Extract the [x, y] coordinate from the center of the cell holding the provided text.  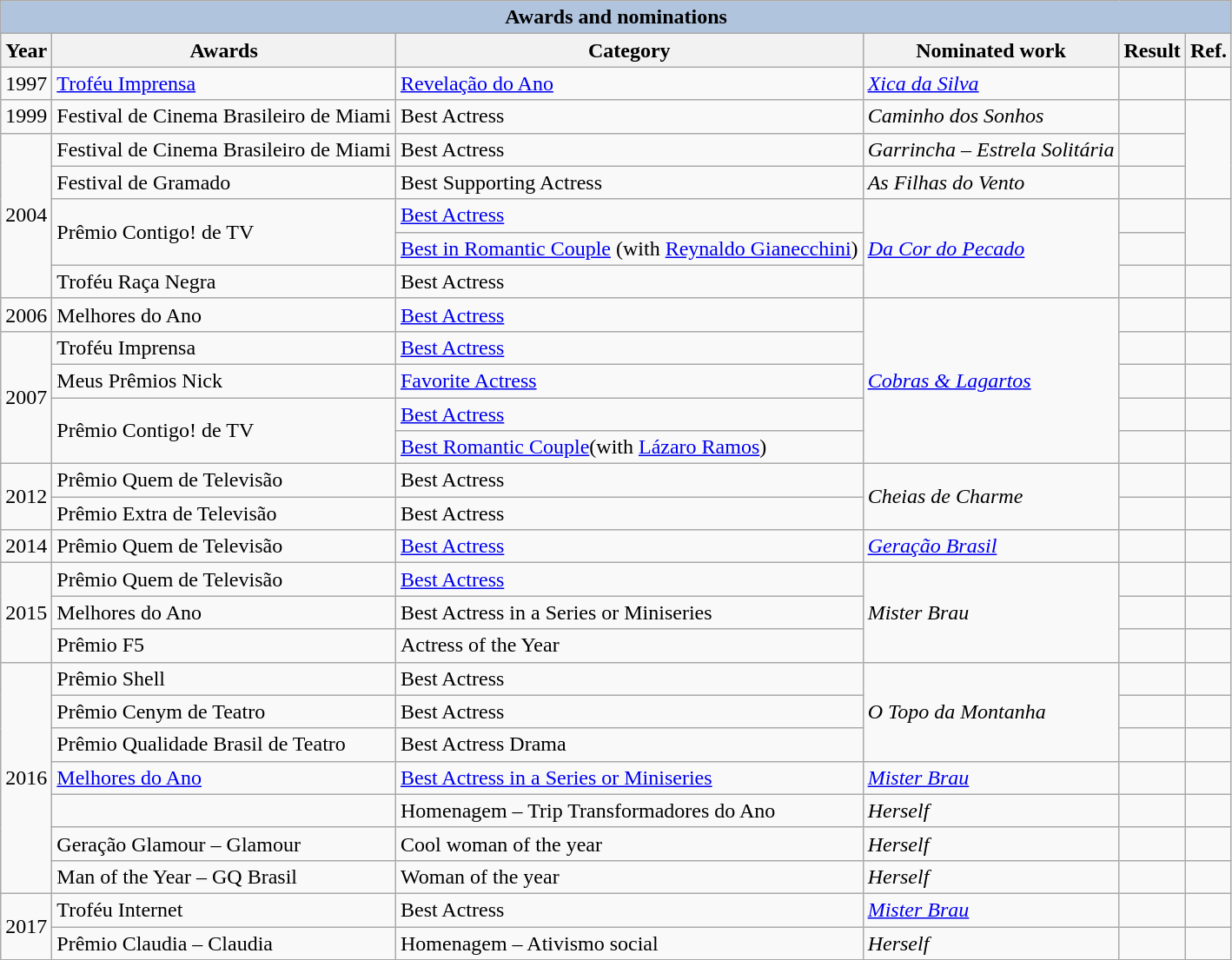
Festival de Gramado [224, 182]
Prêmio Qualidade Brasil de Teatro [224, 745]
Best Actress Drama [629, 745]
Cobras & Lagartos [990, 381]
Geração Glamour – Glamour [224, 844]
Man of the Year – GQ Brasil [224, 877]
Woman of the year [629, 877]
Result [1152, 50]
Da Cor do Pecado [990, 248]
Favorite Actress [629, 381]
1997 [26, 83]
Meus Prêmios Nick [224, 381]
Actress of the Year [629, 646]
Best Supporting Actress [629, 182]
2007 [26, 397]
O Topo da Montanha [990, 712]
2006 [26, 314]
2012 [26, 497]
Prêmio Extra de Televisão [224, 513]
1999 [26, 116]
Nominated work [990, 50]
Awards [224, 50]
Caminho dos Sonhos [990, 116]
Cheias de Charme [990, 497]
Homenagem – Trip Transformadores do Ano [629, 811]
Prêmio Shell [224, 679]
2016 [26, 778]
Prêmio Claudia – Claudia [224, 943]
2015 [26, 612]
2017 [26, 926]
Homenagem – Ativismo social [629, 943]
Best Romantic Couple(with Lázaro Ramos) [629, 447]
2014 [26, 546]
As Filhas do Vento [990, 182]
Xica da Silva [990, 83]
Category [629, 50]
2004 [26, 215]
Awards and nominations [617, 17]
Geração Brasil [990, 546]
Prêmio Cenym de Teatro [224, 712]
Best in Romantic Couple (with Reynaldo Gianecchini) [629, 248]
Prêmio F5 [224, 646]
Year [26, 50]
Cool woman of the year [629, 844]
Garrincha – Estrela Solitária [990, 149]
Ref. [1208, 50]
Troféu Raça Negra [224, 281]
Revelação do Ano [629, 83]
Troféu Internet [224, 910]
